Search for the cell housing the specified text and yield its [X, Y] center coordinate. 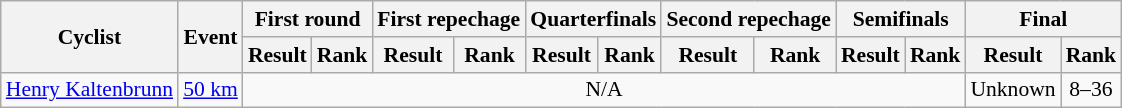
Event [210, 36]
First round [308, 19]
50 km [210, 90]
Quarterfinals [593, 19]
Cyclist [90, 36]
Henry Kaltenbrunn [90, 90]
N/A [604, 90]
First repechage [448, 19]
Second repechage [748, 19]
Unknown [1012, 90]
8–36 [1092, 90]
Semifinals [900, 19]
Final [1043, 19]
